For the text-containing cell, return its midpoint in (x, y) coordinate format. 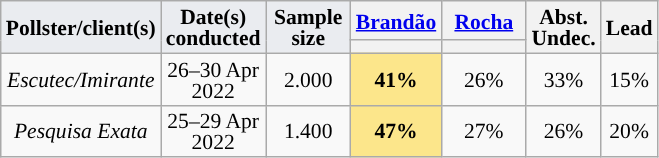
Rocha (484, 20)
1.400 (308, 131)
Abst.Undec. (563, 27)
2.000 (308, 79)
15% (630, 79)
Lead (630, 27)
47% (396, 131)
Date(s) conducted (214, 27)
27% (484, 131)
Escutec/Imirante (81, 79)
33% (563, 79)
25–29 Apr 2022 (214, 131)
20% (630, 131)
Sample size (308, 27)
Pesquisa Exata (81, 131)
Pollster/client(s) (81, 27)
41% (396, 79)
26–30 Apr 2022 (214, 79)
Brandão (396, 20)
